Return the (X, Y) coordinate for the center point of the cell that contains the specified text.  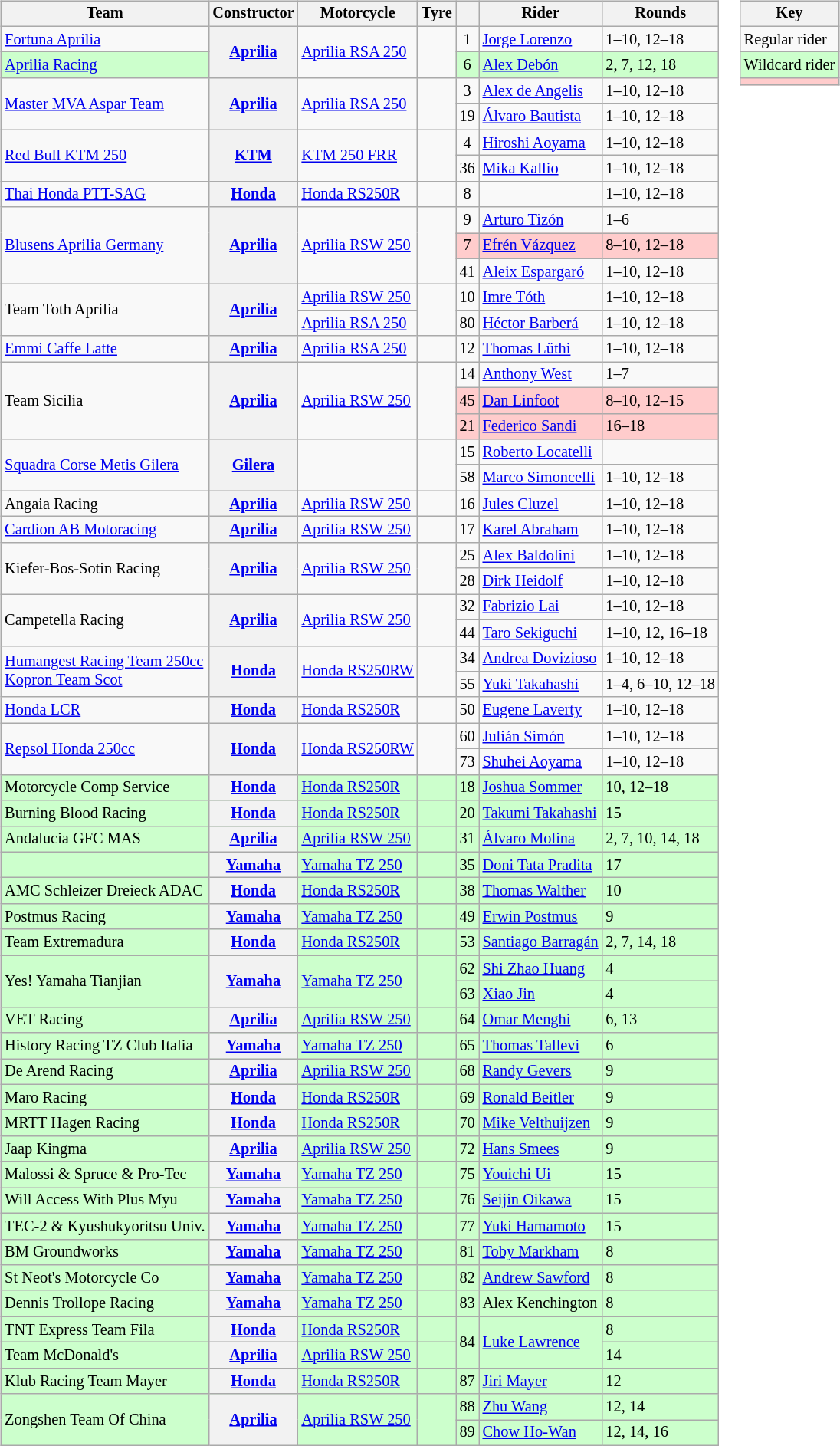
55 (468, 685)
Andalucia GFC MAS (104, 840)
83 (468, 1303)
Randy Gevers (541, 1072)
76 (468, 1201)
Will Access With Plus Myu (104, 1201)
Taro Sekiguchi (541, 633)
1–7 (660, 375)
Aleix Espargaró (541, 271)
Chow Ho-Wan (541, 1433)
TNT Express Team Fila (104, 1329)
8–10, 12–15 (660, 400)
58 (468, 478)
Maro Racing (104, 1097)
Federico Sandi (541, 426)
TEC-2 & Kyushukyoritsu Univ. (104, 1226)
Luke Lawrence (541, 1342)
Dan Linfoot (541, 400)
41 (468, 271)
Yes! Yamaha Tianjian (104, 981)
2, 7, 14, 18 (660, 942)
Emmi Caffe Latte (104, 349)
Youichi Ui (541, 1175)
87 (468, 1381)
Karel Abraham (541, 530)
Team Toth Aprilia (104, 310)
History Racing TZ Club Italia (104, 1046)
Team Extremadura (104, 942)
80 (468, 324)
2, 7, 12, 18 (660, 65)
Blusens Aprilia Germany (104, 245)
Red Bull KTM 250 (104, 155)
88 (468, 1407)
Joshua Sommer (541, 787)
Efrén Vázquez (541, 246)
Ronald Beitler (541, 1097)
Andrew Sawford (541, 1278)
63 (468, 994)
34 (468, 659)
Alex Baldolini (541, 555)
Xiao Jin (541, 994)
38 (468, 891)
Shi Zhao Huang (541, 968)
89 (468, 1433)
10, 12–18 (660, 787)
6, 13 (660, 1020)
7 (468, 246)
70 (468, 1123)
28 (468, 581)
16 (468, 504)
Roberto Locatelli (541, 452)
Kiefer-Bos-Sotin Racing (104, 567)
Eugene Laverty (541, 710)
Zongshen Team Of China (104, 1420)
49 (468, 917)
Team McDonald's (104, 1356)
16–18 (660, 426)
1–4, 6–10, 12–18 (660, 685)
Omar Menghi (541, 1020)
Regular rider (789, 39)
Aprilia Racing (104, 65)
1–10, 12, 16–18 (660, 633)
AMC Schleizer Dreieck ADAC (104, 891)
Jaap Kingma (104, 1149)
Cardion AB Motoracing (104, 530)
Fortuna Aprilia (104, 39)
Takumi Takahashi (541, 813)
Motorcycle (358, 14)
Team (104, 14)
Yuki Takahashi (541, 685)
1–6 (660, 220)
Doni Tata Pradita (541, 865)
Wildcard rider (789, 65)
68 (468, 1072)
Jules Cluzel (541, 504)
44 (468, 633)
VET Racing (104, 1020)
Constructor (253, 14)
Key (789, 14)
Klub Racing Team Mayer (104, 1381)
Malossi & Spruce & Pro-Tec (104, 1175)
Squadra Corse Metis Gilera (104, 465)
81 (468, 1252)
Honda LCR (104, 710)
Álvaro Molina (541, 840)
Shuhei Aoyama (541, 762)
77 (468, 1226)
21 (468, 426)
62 (468, 968)
Humangest Racing Team 250ccKopron Team Scot (104, 672)
Thomas Tallevi (541, 1046)
53 (468, 942)
69 (468, 1097)
60 (468, 736)
Hiroshi Aoyama (541, 143)
Marco Simoncelli (541, 478)
Thai Honda PTT-SAG (104, 194)
Motorcycle Comp Service (104, 787)
Yuki Hamamoto (541, 1226)
Alex de Angelis (541, 91)
Fabrizio Lai (541, 607)
31 (468, 840)
64 (468, 1020)
20 (468, 813)
Andrea Dovizioso (541, 659)
Erwin Postmus (541, 917)
Jorge Lorenzo (541, 39)
25 (468, 555)
Rider (541, 14)
Team Sicilia (104, 400)
Imre Tóth (541, 297)
3 (468, 91)
73 (468, 762)
Mika Kallio (541, 169)
Héctor Barberá (541, 324)
36 (468, 169)
Angaia Racing (104, 504)
65 (468, 1046)
Rounds (660, 14)
De Arend Racing (104, 1072)
St Neot's Motorcycle Co (104, 1278)
Campetella Racing (104, 619)
KTM (253, 155)
MRTT Hagen Racing (104, 1123)
19 (468, 117)
Arturo Tizón (541, 220)
Burning Blood Racing (104, 813)
2, 7, 10, 14, 18 (660, 840)
50 (468, 710)
BM Groundworks (104, 1252)
72 (468, 1149)
12, 14, 16 (660, 1433)
KTM 250 FRR (358, 155)
Alex Kenchington (541, 1303)
32 (468, 607)
Toby Markham (541, 1252)
Álvaro Bautista (541, 117)
Thomas Lüthi (541, 349)
Mike Velthuijzen (541, 1123)
Santiago Barragán (541, 942)
18 (468, 787)
45 (468, 400)
Repsol Honda 250cc (104, 748)
12, 14 (660, 1407)
Dirk Heidolf (541, 581)
Alex Debón (541, 65)
Master MVA Aspar Team (104, 104)
Hans Smees (541, 1149)
Zhu Wang (541, 1407)
Julián Simón (541, 736)
82 (468, 1278)
Dennis Trollope Racing (104, 1303)
Tyre (437, 14)
84 (468, 1342)
Seijin Oikawa (541, 1201)
Gilera (253, 465)
75 (468, 1175)
35 (468, 865)
8–10, 12–18 (660, 246)
Anthony West (541, 375)
1 (468, 39)
Thomas Walther (541, 891)
Jiri Mayer (541, 1381)
Postmus Racing (104, 917)
